Provide the [X, Y] coordinate of the cell's center where the given text is located.  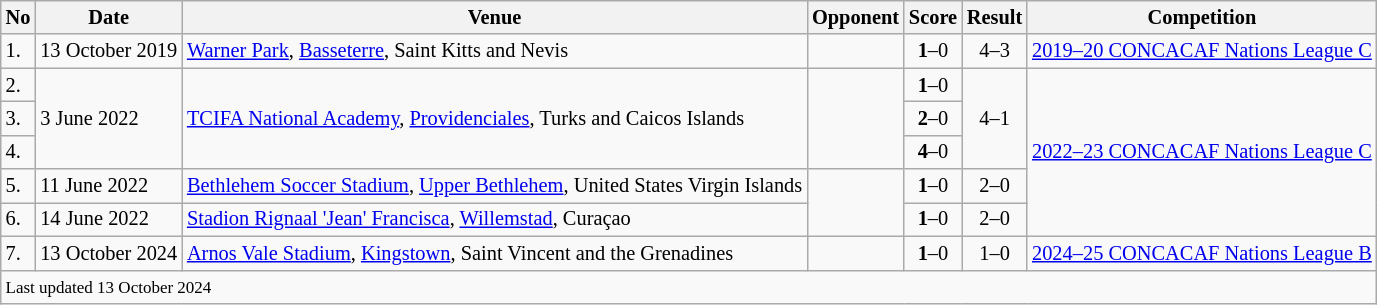
3 June 2022 [108, 118]
11 June 2022 [108, 186]
2022–23 CONCACAF Nations League C [1202, 152]
Warner Park, Basseterre, Saint Kitts and Nevis [494, 51]
1. [18, 51]
4–0 [933, 152]
6. [18, 219]
Arnos Vale Stadium, Kingstown, Saint Vincent and the Grenadines [494, 253]
2019–20 CONCACAF Nations League C [1202, 51]
5. [18, 186]
Date [108, 17]
Score [933, 17]
TCIFA National Academy, Providenciales, Turks and Caicos Islands [494, 118]
Bethlehem Soccer Stadium, Upper Bethlehem, United States Virgin Islands [494, 186]
No [18, 17]
2024–25 CONCACAF Nations League B [1202, 253]
Result [994, 17]
Stadion Rignaal 'Jean' Francisca, Willemstad, Curaçao [494, 219]
14 June 2022 [108, 219]
4–3 [994, 51]
2. [18, 85]
Last updated 13 October 2024 [689, 287]
4–1 [994, 118]
Opponent [856, 17]
Venue [494, 17]
13 October 2019 [108, 51]
3. [18, 118]
4. [18, 152]
Competition [1202, 17]
7. [18, 253]
13 October 2024 [108, 253]
